From the cell containing the given text, extract its center point as [x, y] coordinate. 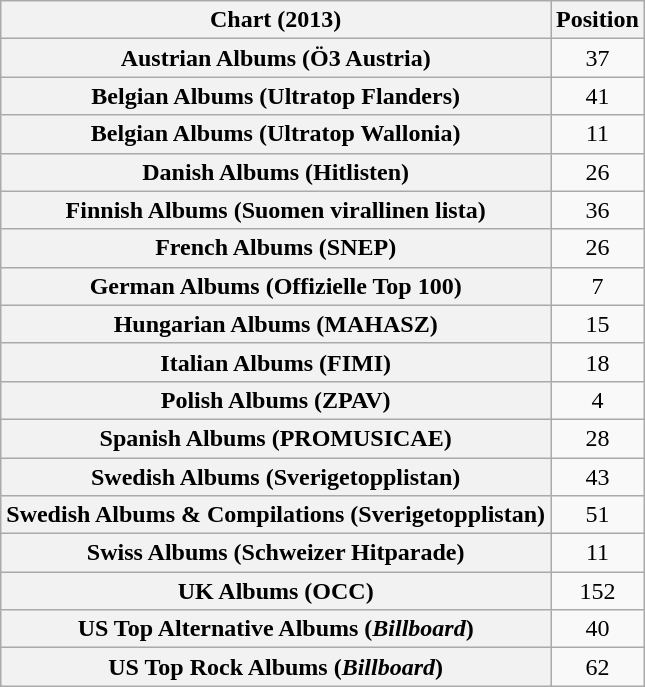
40 [598, 629]
Swedish Albums & Compilations (Sverigetopplistan) [276, 515]
41 [598, 96]
7 [598, 286]
37 [598, 58]
Hungarian Albums (MAHASZ) [276, 324]
18 [598, 362]
4 [598, 400]
Spanish Albums (PROMUSICAE) [276, 438]
Danish Albums (Hitlisten) [276, 172]
Swedish Albums (Sverigetopplistan) [276, 477]
Chart (2013) [276, 20]
152 [598, 591]
28 [598, 438]
62 [598, 667]
15 [598, 324]
Polish Albums (ZPAV) [276, 400]
French Albums (SNEP) [276, 248]
51 [598, 515]
Swiss Albums (Schweizer Hitparade) [276, 553]
Austrian Albums (Ö3 Austria) [276, 58]
US Top Alternative Albums (Billboard) [276, 629]
Belgian Albums (Ultratop Wallonia) [276, 134]
43 [598, 477]
UK Albums (OCC) [276, 591]
US Top Rock Albums (Billboard) [276, 667]
Finnish Albums (Suomen virallinen lista) [276, 210]
Belgian Albums (Ultratop Flanders) [276, 96]
Position [598, 20]
36 [598, 210]
Italian Albums (FIMI) [276, 362]
German Albums (Offizielle Top 100) [276, 286]
